Provide the [x, y] coordinate of the cell's center where the given text is located.  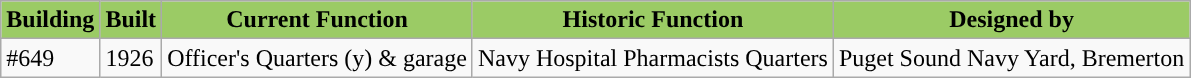
Designed by [1011, 20]
Building [50, 20]
Navy Hospital Pharmacists Quarters [652, 58]
Current Function [318, 20]
Puget Sound Navy Yard, Bremerton [1011, 58]
Officer's Quarters (y) & garage [318, 58]
1926 [131, 58]
#649 [50, 58]
Historic Function [652, 20]
Built [131, 20]
